Output the (x, y) coordinate of the center of the cell containing the given text.  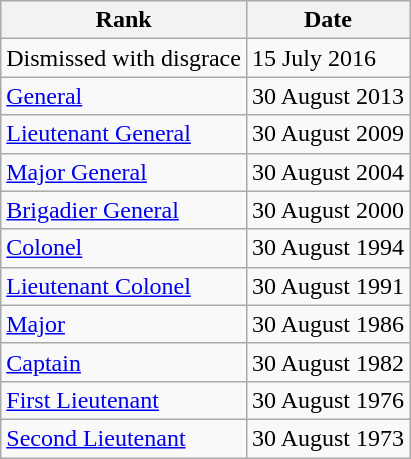
Dismissed with disgrace (124, 58)
15 July 2016 (328, 58)
Date (328, 20)
30 August 1976 (328, 400)
30 August 2004 (328, 172)
Major General (124, 172)
Brigadier General (124, 210)
Colonel (124, 248)
30 August 1973 (328, 438)
Lieutenant General (124, 134)
Major (124, 324)
Second Lieutenant (124, 438)
30 August 1994 (328, 248)
Rank (124, 20)
Lieutenant Colonel (124, 286)
30 August 1986 (328, 324)
30 August 1982 (328, 362)
30 August 1991 (328, 286)
First Lieutenant (124, 400)
30 August 2009 (328, 134)
30 August 2000 (328, 210)
Captain (124, 362)
30 August 2013 (328, 96)
General (124, 96)
